Detect which cell encompasses the target text, then output its [x, y] center coordinate. 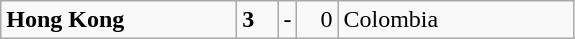
0 [318, 20]
Hong Kong [119, 20]
- [288, 20]
Colombia [456, 20]
3 [258, 20]
